Locate the cell with the specified text and output its (x, y) center coordinate. 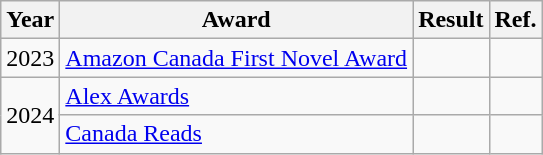
Ref. (516, 20)
Result (451, 20)
Year (30, 20)
Alex Awards (236, 96)
2023 (30, 58)
Canada Reads (236, 134)
Award (236, 20)
2024 (30, 115)
Amazon Canada First Novel Award (236, 58)
